Identify which cell holds the provided text, then report its (X, Y) central coordinate. 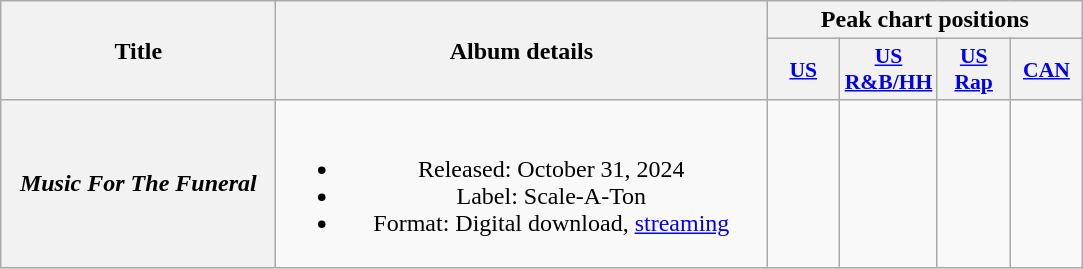
Music For The Funeral (138, 184)
Title (138, 50)
US (804, 70)
Peak chart positions (925, 20)
Released: October 31, 2024Label: Scale-A-TonFormat: Digital download, streaming (522, 184)
USR&B/HH (889, 70)
Album details (522, 50)
USRap (974, 70)
CAN (1046, 70)
